Detect which cell encompasses the target text, then output its [x, y] center coordinate. 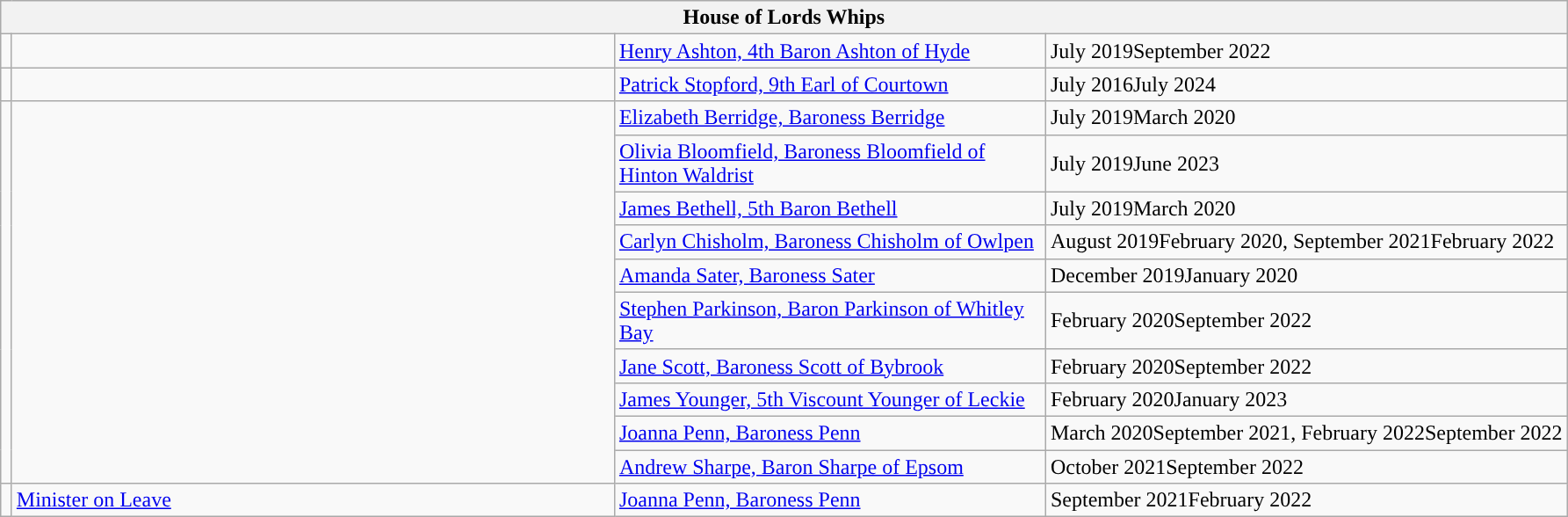
August 2019February 2020, September 2021February 2022 [1306, 242]
March 2020September 2021, February 2022September 2022 [1306, 433]
Amanda Sater, Baroness Sater [829, 275]
Elizabeth Berridge, Baroness Berridge [829, 118]
July 2019June 2023 [1306, 164]
Jane Scott, Baroness Scott of Bybrook [829, 366]
Carlyn Chisholm, Baroness Chisholm of Owlpen [829, 242]
Henry Ashton, 4th Baron Ashton of Hyde [829, 51]
Andrew Sharpe, Baron Sharpe of Epsom [829, 467]
James Bethell, 5th Baron Bethell [829, 208]
Olivia Bloomfield, Baroness Bloomfield of Hinton Waldrist [829, 164]
December 2019January 2020 [1306, 275]
February 2020January 2023 [1306, 399]
October 2021September 2022 [1306, 467]
Stephen Parkinson, Baron Parkinson of Whitley Bay [829, 320]
Patrick Stopford, 9th Earl of Courtown [829, 84]
July 2016July 2024 [1306, 84]
July 2019September 2022 [1306, 51]
James Younger, 5th Viscount Younger of Leckie [829, 399]
September 2021February 2022 [1306, 500]
Minister on Leave [313, 500]
House of Lords Whips [784, 18]
